Locate the cell with the specified text and output its [X, Y] center coordinate. 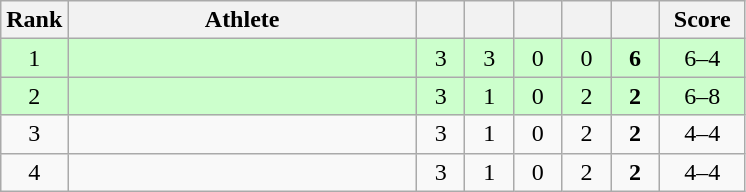
4 [34, 172]
Score [702, 20]
6–4 [702, 58]
6–8 [702, 96]
Rank [34, 20]
Athlete [242, 20]
6 [636, 58]
